Detect which cell encompasses the target text, then output its (X, Y) center coordinate. 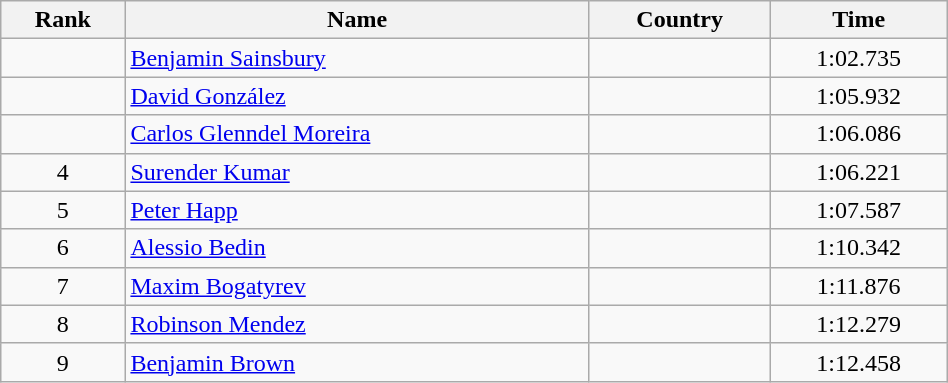
1:11.876 (858, 286)
Rank (63, 20)
5 (63, 210)
1:12.458 (858, 362)
1:07.587 (858, 210)
Benjamin Brown (357, 362)
David González (357, 96)
Surender Kumar (357, 172)
Time (858, 20)
6 (63, 248)
4 (63, 172)
Benjamin Sainsbury (357, 58)
Maxim Bogatyrev (357, 286)
Peter Happ (357, 210)
Country (680, 20)
7 (63, 286)
1:10.342 (858, 248)
Carlos Glenndel Moreira (357, 134)
1:05.932 (858, 96)
Robinson Mendez (357, 324)
1:06.221 (858, 172)
8 (63, 324)
Name (357, 20)
1:02.735 (858, 58)
9 (63, 362)
1:06.086 (858, 134)
1:12.279 (858, 324)
Alessio Bedin (357, 248)
